Provide the (x, y) coordinate of the cell's center where the given text is located.  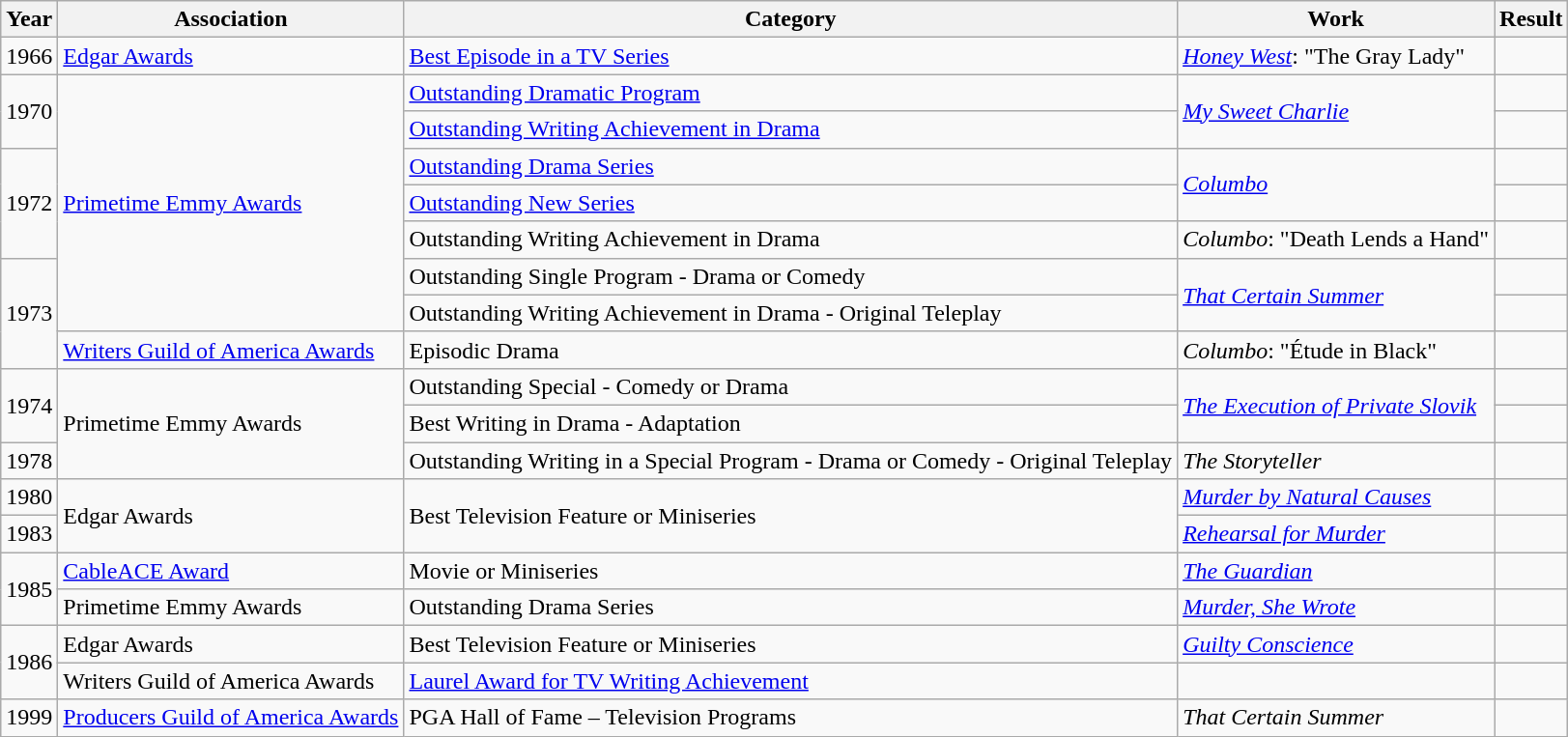
Laurel Award for TV Writing Achievement (790, 681)
The Execution of Private Slovik (1336, 405)
1999 (29, 718)
PGA Hall of Fame – Television Programs (790, 718)
Best Writing in Drama - Adaptation (790, 423)
Year (29, 19)
1966 (29, 56)
1980 (29, 497)
Guilty Conscience (1336, 644)
Outstanding Single Program - Drama or Comedy (790, 276)
The Guardian (1336, 571)
Honey West: "The Gray Lady" (1336, 56)
Association (231, 19)
1983 (29, 534)
1986 (29, 663)
1978 (29, 461)
Producers Guild of America Awards (231, 718)
Outstanding New Series (790, 203)
Rehearsal for Murder (1336, 534)
Murder by Natural Causes (1336, 497)
Result (1531, 19)
Category (790, 19)
CableACE Award (231, 571)
My Sweet Charlie (1336, 111)
Columbo: "Death Lends a Hand" (1336, 240)
Columbo (1336, 184)
Best Episode in a TV Series (790, 56)
Episodic Drama (790, 350)
The Storyteller (1336, 461)
Outstanding Special - Comedy or Drama (790, 386)
1973 (29, 313)
1972 (29, 203)
Outstanding Writing Achievement in Drama - Original Teleplay (790, 313)
Columbo: "Étude in Black" (1336, 350)
1974 (29, 405)
1970 (29, 111)
Outstanding Dramatic Program (790, 93)
Work (1336, 19)
1985 (29, 589)
Outstanding Writing in a Special Program - Drama or Comedy - Original Teleplay (790, 461)
Murder, She Wrote (1336, 608)
Movie or Miniseries (790, 571)
